Search for the cell housing the specified text and yield its [X, Y] center coordinate. 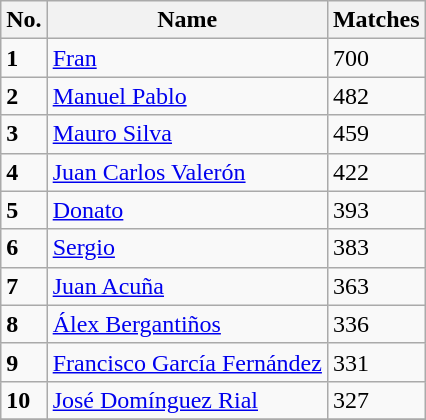
3 [24, 134]
1 [24, 58]
7 [24, 286]
Matches [376, 20]
Donato [187, 210]
336 [376, 324]
Juan Carlos Valerón [187, 172]
327 [376, 400]
Fran [187, 58]
383 [376, 248]
9 [24, 362]
6 [24, 248]
10 [24, 400]
5 [24, 210]
No. [24, 20]
Juan Acuña [187, 286]
700 [376, 58]
José Domínguez Rial [187, 400]
363 [376, 286]
Sergio [187, 248]
393 [376, 210]
Name [187, 20]
482 [376, 96]
459 [376, 134]
8 [24, 324]
Francisco García Fernández [187, 362]
422 [376, 172]
2 [24, 96]
331 [376, 362]
Mauro Silva [187, 134]
Álex Bergantiños [187, 324]
Manuel Pablo [187, 96]
4 [24, 172]
